Scan for the cell matching the given text and deliver its (x, y) coordinate at center. 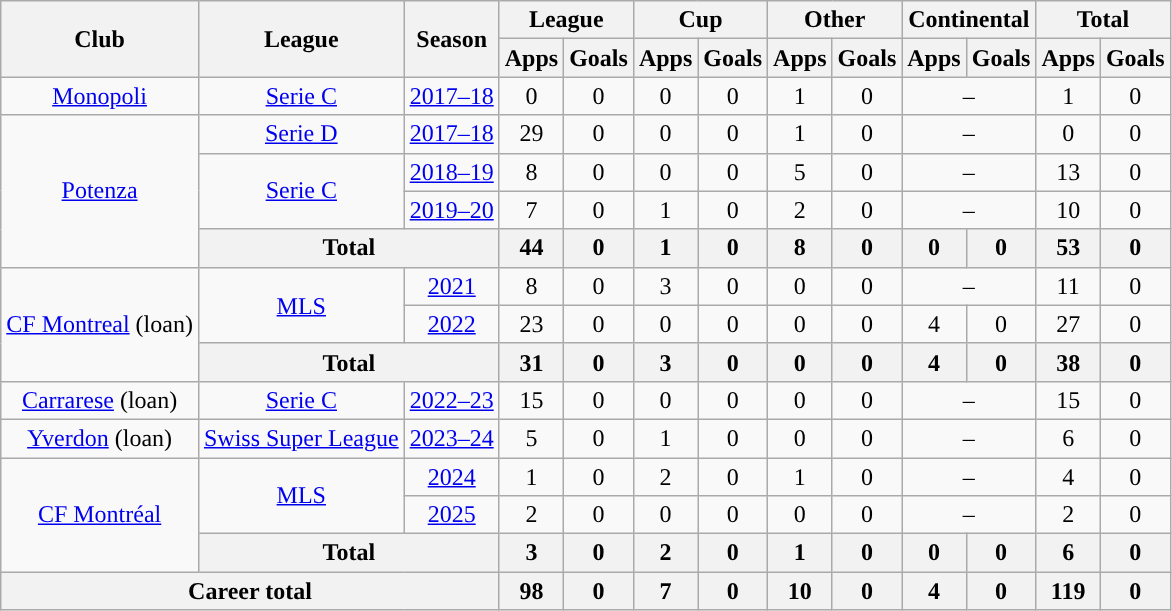
CF Montréal (100, 515)
Continental (969, 20)
Cup (700, 20)
29 (531, 134)
23 (531, 324)
CF Montreal (loan) (100, 324)
Swiss Super League (301, 438)
2023–24 (452, 438)
Serie D (301, 134)
Career total (250, 591)
Monopoli (100, 96)
Yverdon (loan) (100, 438)
38 (1068, 362)
31 (531, 362)
2021 (452, 286)
Other (835, 20)
Club (100, 39)
2019–20 (452, 210)
2025 (452, 515)
Season (452, 39)
53 (1068, 248)
98 (531, 591)
27 (1068, 324)
2018–19 (452, 172)
119 (1068, 591)
2022 (452, 324)
44 (531, 248)
11 (1068, 286)
Potenza (100, 191)
2024 (452, 477)
Carrarese (loan) (100, 400)
13 (1068, 172)
2022–23 (452, 400)
